For the text-containing cell, return its midpoint in [x, y] coordinate format. 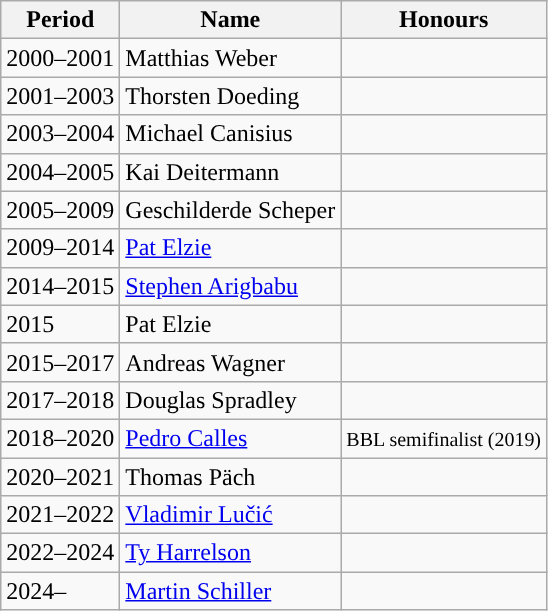
Honours [444, 20]
Geschilderde Scheper [230, 210]
Michael Canisius [230, 134]
2001–2003 [60, 96]
BBL semifinalist (2019) [444, 438]
Martin Schiller [230, 591]
2024– [60, 591]
2020–2021 [60, 477]
2003–2004 [60, 134]
2021–2022 [60, 515]
Thorsten Doeding [230, 96]
Pedro Calles [230, 438]
2000–2001 [60, 58]
2004–2005 [60, 172]
2022–2024 [60, 553]
Vladimir Lučić [230, 515]
2009–2014 [60, 248]
Matthias Weber [230, 58]
2015 [60, 324]
2018–2020 [60, 438]
Name [230, 20]
Ty Harrelson [230, 553]
Stephen Arigbabu [230, 286]
2015–2017 [60, 362]
Thomas Päch [230, 477]
Douglas Spradley [230, 400]
2014–2015 [60, 286]
Andreas Wagner [230, 362]
Period [60, 20]
Kai Deitermann [230, 172]
2005–2009 [60, 210]
2017–2018 [60, 400]
